Provide the (x, y) coordinate of the cell's center where the given text is located.  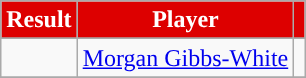
Morgan Gibbs-White (186, 58)
Player (186, 20)
Result (39, 20)
